Return [x, y] of the center of cell containing provided text 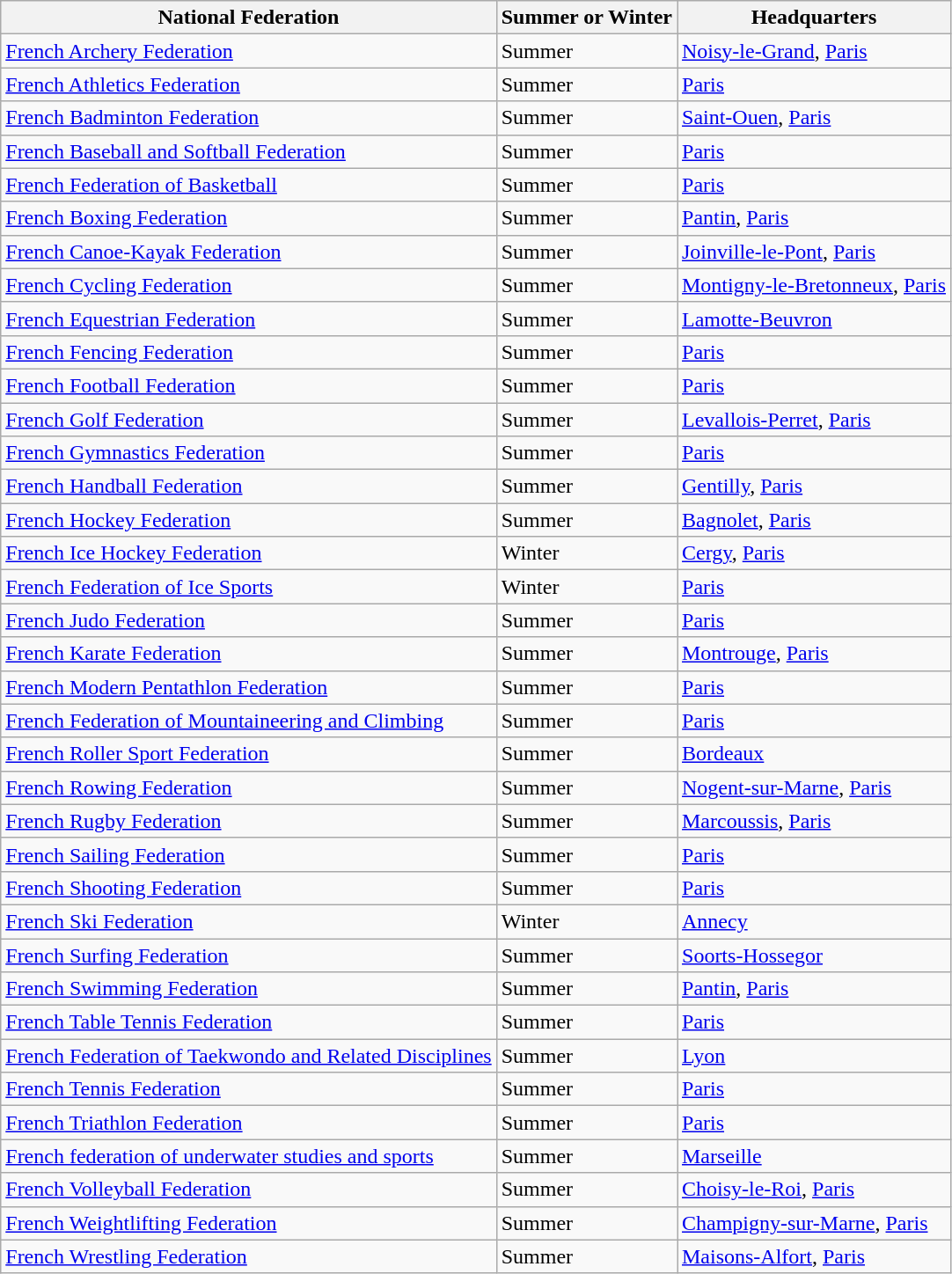
French Badminton Federation [248, 118]
French Golf Federation [248, 420]
French Modern Pentathlon Federation [248, 687]
Champigny-sur-Marne, Paris [815, 1223]
French Federation of Mountaineering and Climbing [248, 721]
Joinville-le-Pont, Paris [815, 252]
Saint-Ouen, Paris [815, 118]
Gentilly, Paris [815, 487]
French Karate Federation [248, 654]
French Canoe-Kayak Federation [248, 252]
French Table Tennis Federation [248, 1022]
French Sailing Federation [248, 854]
Annecy [815, 921]
French Fencing Federation [248, 352]
Bordeaux [815, 754]
French Triathlon Federation [248, 1123]
French Volleyball Federation [248, 1190]
Choisy-le-Roi, Paris [815, 1190]
French Ice Hockey Federation [248, 553]
French Federation of Basketball [248, 185]
French Archery Federation [248, 51]
Lamotte-Beuvron [815, 318]
National Federation [248, 18]
French Roller Sport Federation [248, 754]
French Shooting Federation [248, 888]
Noisy-le-Grand, Paris [815, 51]
French Rowing Federation [248, 787]
Marcoussis, Paris [815, 821]
Montigny-le-Bretonneux, Paris [815, 285]
Montrouge, Paris [815, 654]
Summer or Winter [586, 18]
French Federation of Taekwondo and Related Disciplines [248, 1056]
Soorts-Hossegor [815, 955]
French Football Federation [248, 385]
French Gymnastics Federation [248, 453]
French Judo Federation [248, 620]
French Rugby Federation [248, 821]
French Athletics Federation [248, 84]
Cergy, Paris [815, 553]
Nogent-sur-Marne, Paris [815, 787]
French Ski Federation [248, 921]
French Cycling Federation [248, 285]
French Weightlifting Federation [248, 1223]
French Baseball and Softball Federation [248, 151]
Marseille [815, 1156]
Lyon [815, 1056]
French Wrestling Federation [248, 1256]
Headquarters [815, 18]
French Boxing Federation [248, 218]
French Federation of Ice Sports [248, 587]
French Handball Federation [248, 487]
Maisons-Alfort, Paris [815, 1256]
French Equestrian Federation [248, 318]
Levallois-Perret, Paris [815, 420]
Bagnolet, Paris [815, 520]
French Hockey Federation [248, 520]
French Tennis Federation [248, 1089]
French Surfing Federation [248, 955]
French Swimming Federation [248, 989]
French federation of underwater studies and sports [248, 1156]
